Output the (x, y) coordinate of the center of the cell containing the given text.  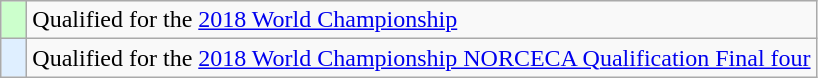
Qualified for the 2018 World Championship NORCECA Qualification Final four (422, 58)
Qualified for the 2018 World Championship (422, 20)
